For the text-containing cell, return its midpoint in [x, y] coordinate format. 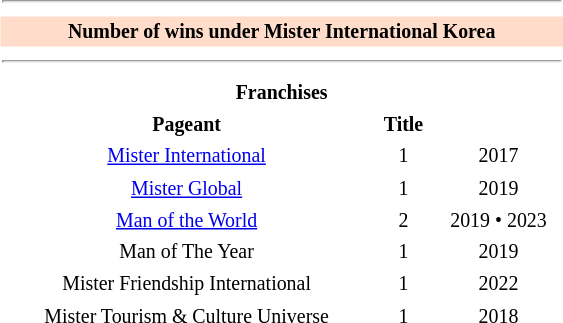
Number of wins under Mister International Korea [282, 32]
Mister Friendship International [186, 284]
Mister International [186, 156]
2019 • 2023 [498, 220]
Franchises [282, 92]
Pageant [186, 124]
2017 [498, 156]
Man of the World [186, 220]
2022 [498, 284]
Man of The Year [186, 252]
Title [404, 124]
Mister Global [186, 188]
2 [404, 220]
